Determine the [X, Y] coordinate at the center of the cell enclosing the given text.  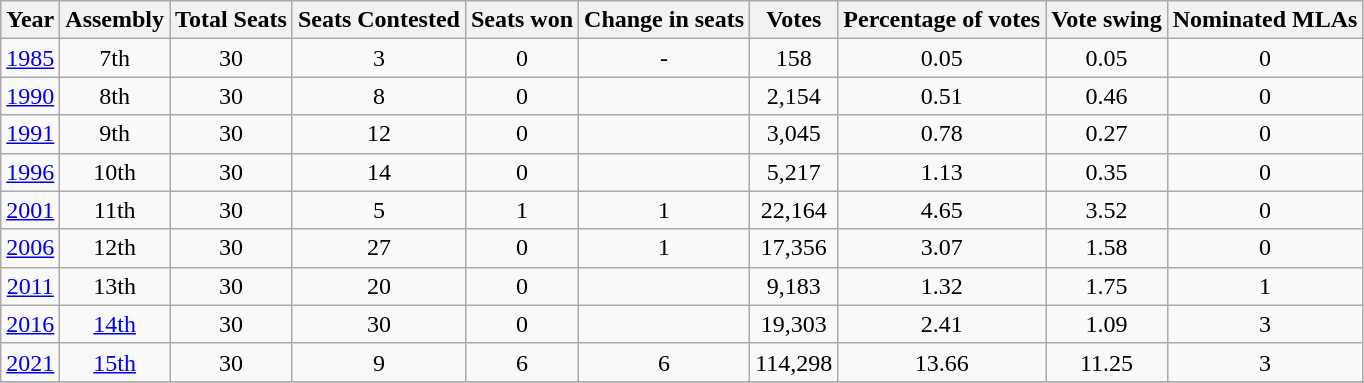
Vote swing [1107, 20]
Percentage of votes [942, 20]
14 [378, 172]
2.41 [942, 324]
1.09 [1107, 324]
2001 [30, 210]
17,356 [794, 248]
13th [115, 286]
0.35 [1107, 172]
7th [115, 58]
9 [378, 362]
1.75 [1107, 286]
Year [30, 20]
11th [115, 210]
5,217 [794, 172]
11.25 [1107, 362]
1.58 [1107, 248]
Seats won [522, 20]
1990 [30, 96]
0.27 [1107, 134]
1991 [30, 134]
3,045 [794, 134]
5 [378, 210]
0.51 [942, 96]
3.52 [1107, 210]
9th [115, 134]
22,164 [794, 210]
2021 [30, 362]
1996 [30, 172]
2006 [30, 248]
12 [378, 134]
0.46 [1107, 96]
13.66 [942, 362]
14th [115, 324]
1.32 [942, 286]
Seats Contested [378, 20]
2,154 [794, 96]
8 [378, 96]
15th [115, 362]
10th [115, 172]
9,183 [794, 286]
1985 [30, 58]
Assembly [115, 20]
12th [115, 248]
Change in seats [664, 20]
19,303 [794, 324]
2016 [30, 324]
27 [378, 248]
Nominated MLAs [1265, 20]
3.07 [942, 248]
2011 [30, 286]
Total Seats [232, 20]
158 [794, 58]
114,298 [794, 362]
8th [115, 96]
1.13 [942, 172]
4.65 [942, 210]
0.78 [942, 134]
20 [378, 286]
- [664, 58]
Votes [794, 20]
